Identify which cell holds the provided text, then report its [X, Y] central coordinate. 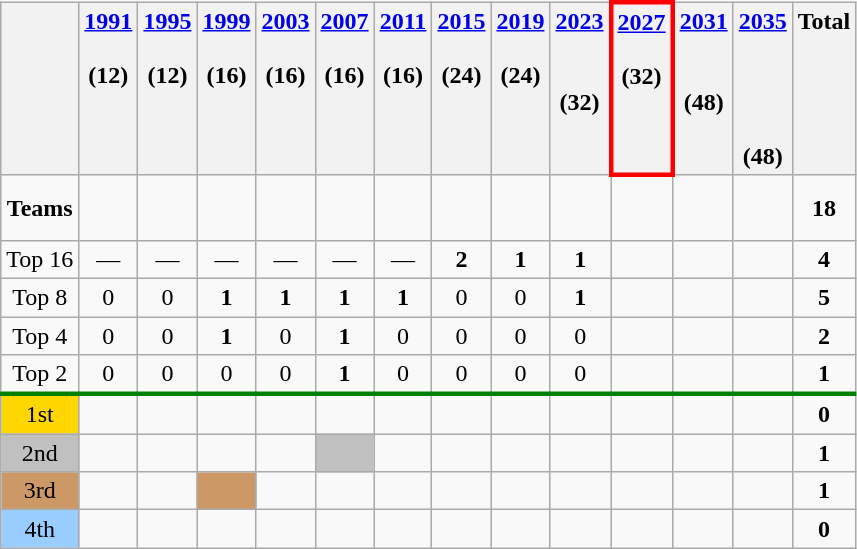
Top 16 [40, 259]
1999 (16) [226, 88]
1991 (12) [108, 88]
2035 (48) [762, 88]
Top 4 [40, 335]
2011 (16) [403, 88]
Total [824, 88]
5 [824, 297]
2nd [40, 453]
2023 (32) [580, 88]
Top 8 [40, 297]
2031 (48) [704, 88]
Teams [40, 208]
Top 2 [40, 375]
1995 (12) [168, 88]
2027(32) [642, 88]
2007 (16) [344, 88]
18 [824, 208]
2015 (24) [462, 88]
2019 (24) [520, 88]
4 [824, 259]
4th [40, 529]
1st [40, 414]
3rd [40, 491]
2003 (16) [286, 88]
